Return [X, Y] of the center of cell containing provided text 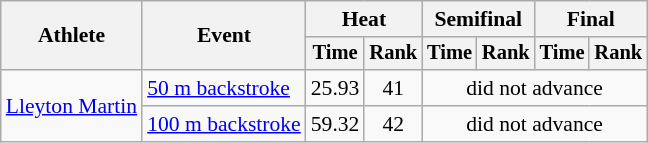
100 m backstroke [224, 124]
41 [393, 88]
42 [393, 124]
Athlete [72, 36]
50 m backstroke [224, 88]
Lleyton Martin [72, 106]
59.32 [336, 124]
25.93 [336, 88]
Heat [364, 19]
Event [224, 36]
Semifinal [478, 19]
Final [591, 19]
